Return (X, Y) of the center of cell containing provided text 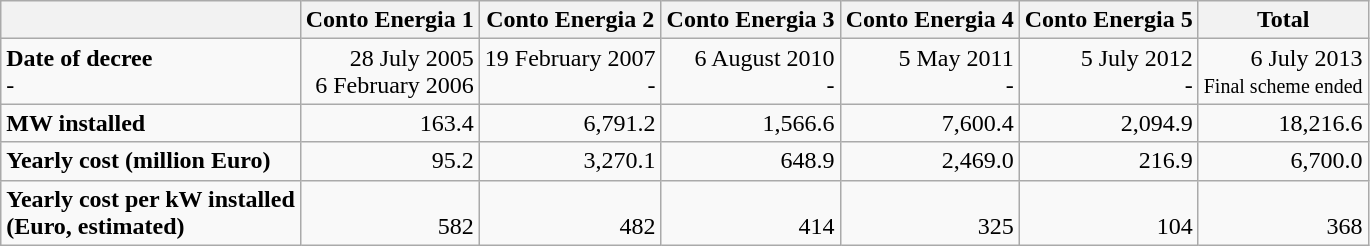
7,600.4 (930, 123)
28 July 20056 February 2006 (390, 72)
Date of decree- (151, 72)
216.9 (1108, 161)
MW installed (151, 123)
19 February 2007 - (570, 72)
Conto Energia 3 (750, 20)
414 (750, 212)
6 August 2010 - (750, 72)
95.2 (390, 161)
Total (1283, 20)
Yearly cost per kW installed (Euro, estimated) (151, 212)
482 (570, 212)
6,700.0 (1283, 161)
6,791.2 (570, 123)
104 (1108, 212)
Conto Energia 4 (930, 20)
5 July 2012 - (1108, 72)
2,094.9 (1108, 123)
Conto Energia 2 (570, 20)
6 July 2013 Final scheme ended (1283, 72)
Conto Energia 1 (390, 20)
Conto Energia 5 (1108, 20)
648.9 (750, 161)
163.4 (390, 123)
368 (1283, 212)
18,216.6 (1283, 123)
325 (930, 212)
1,566.6 (750, 123)
582 (390, 212)
3,270.1 (570, 161)
5 May 2011 - (930, 72)
2,469.0 (930, 161)
Yearly cost (million Euro) (151, 161)
